Find where the given text appears and provide that cell's center as (X, Y) coordinate. 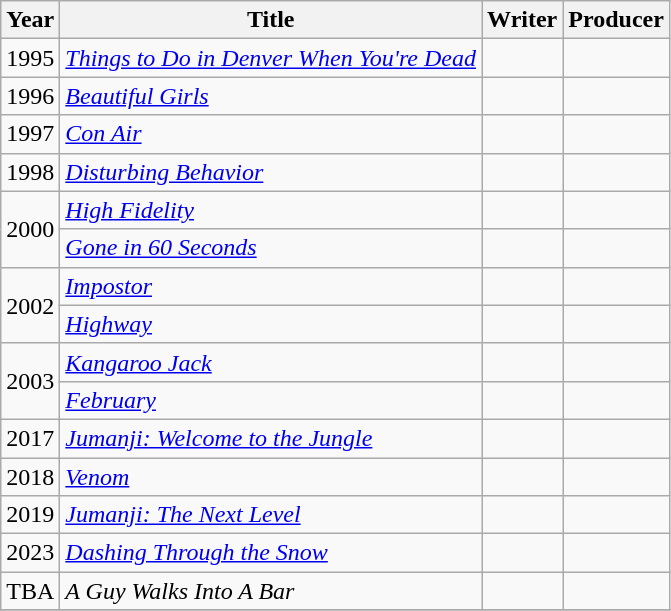
Beautiful Girls (271, 96)
Highway (271, 324)
2002 (30, 305)
Year (30, 20)
Producer (616, 20)
1998 (30, 172)
1995 (30, 58)
2018 (30, 477)
Impostor (271, 286)
Things to Do in Denver When You're Dead (271, 58)
Title (271, 20)
TBA (30, 591)
Con Air (271, 134)
High Fidelity (271, 210)
Venom (271, 477)
Kangaroo Jack (271, 362)
Disturbing Behavior (271, 172)
A Guy Walks Into A Bar (271, 591)
Gone in 60 Seconds (271, 248)
2000 (30, 229)
2019 (30, 515)
Jumanji: The Next Level (271, 515)
Jumanji: Welcome to the Jungle (271, 438)
2023 (30, 553)
1997 (30, 134)
2017 (30, 438)
Writer (522, 20)
February (271, 400)
Dashing Through the Snow (271, 553)
2003 (30, 381)
1996 (30, 96)
